Find where the given text appears and provide that cell's center as [x, y] coordinate. 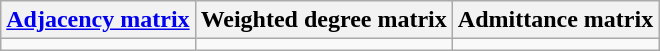
Admittance matrix [555, 20]
Adjacency matrix [98, 20]
Weighted degree matrix [324, 20]
